Capture the cell that displays the provided text and extract its [x, y] central coordinate. 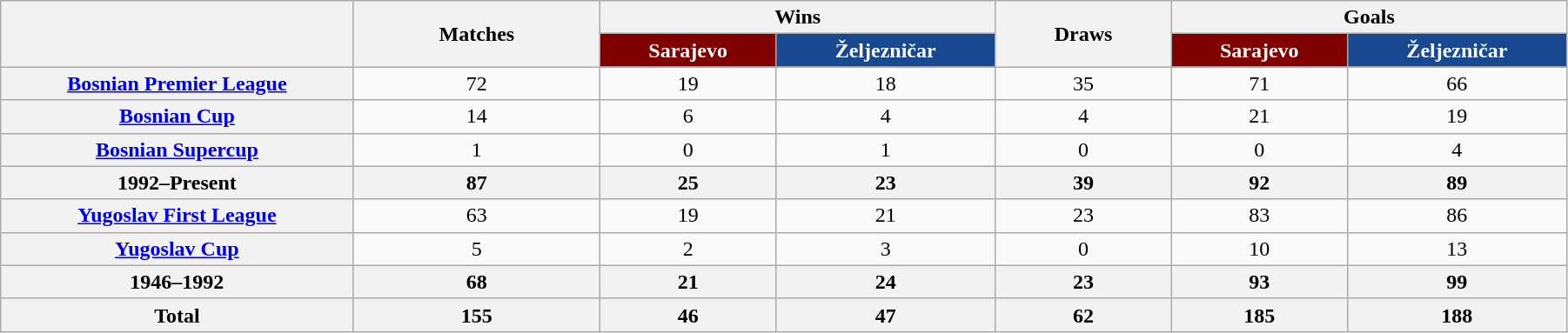
18 [886, 83]
39 [1084, 183]
Goals [1369, 17]
86 [1457, 216]
92 [1259, 183]
25 [688, 183]
89 [1457, 183]
72 [477, 83]
62 [1084, 315]
47 [886, 315]
188 [1457, 315]
93 [1259, 282]
1992–Present [178, 183]
155 [477, 315]
35 [1084, 83]
10 [1259, 249]
1946–1992 [178, 282]
2 [688, 249]
Bosnian Premier League [178, 83]
87 [477, 183]
99 [1457, 282]
Draws [1084, 34]
14 [477, 117]
13 [1457, 249]
Bosnian Cup [178, 117]
Wins [798, 17]
68 [477, 282]
6 [688, 117]
Yugoslav First League [178, 216]
185 [1259, 315]
83 [1259, 216]
46 [688, 315]
Total [178, 315]
Matches [477, 34]
71 [1259, 83]
Yugoslav Cup [178, 249]
24 [886, 282]
3 [886, 249]
66 [1457, 83]
5 [477, 249]
Bosnian Supercup [178, 150]
63 [477, 216]
